Locate the cell with the specified text and output its [X, Y] center coordinate. 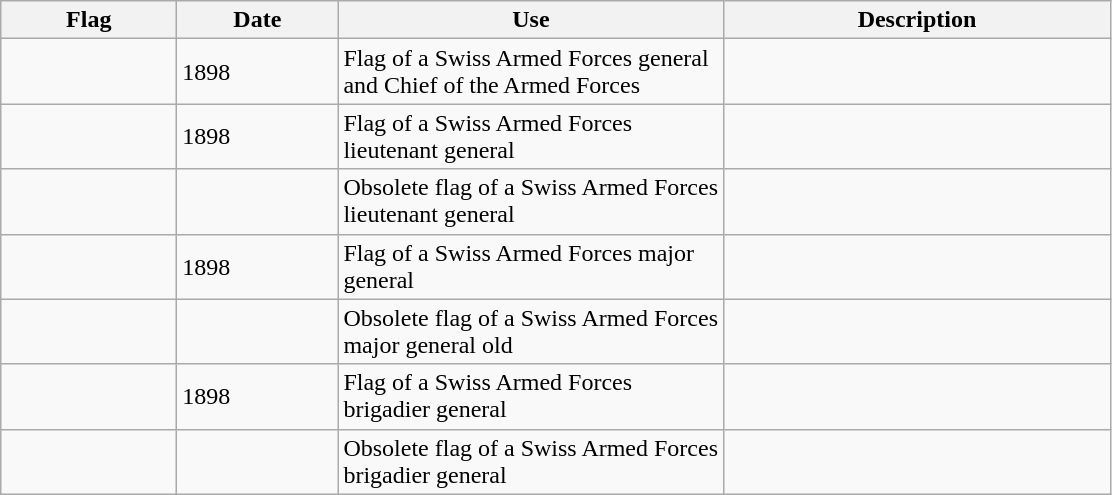
Flag of a Swiss Armed Forces lieutenant general [531, 136]
Obsolete flag of a Swiss Armed Forces major general old [531, 332]
Date [258, 20]
Use [531, 20]
Flag [89, 20]
Flag of a Swiss Armed Forces general and Chief of the Armed Forces [531, 72]
Flag of a Swiss Armed Forces brigadier general [531, 396]
Flag of a Swiss Armed Forces major general [531, 266]
Obsolete flag of a Swiss Armed Forces lieutenant general [531, 202]
Description [917, 20]
Obsolete flag of a Swiss Armed Forces brigadier general [531, 462]
